Detect which cell encompasses the target text, then output its (x, y) center coordinate. 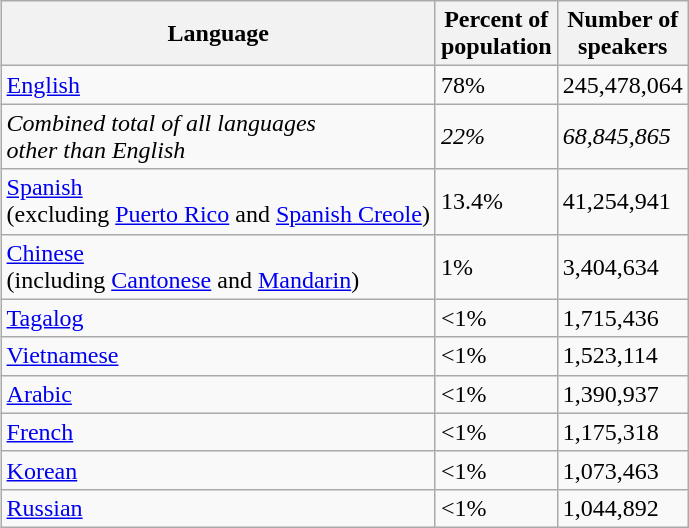
Korean (218, 470)
Tagalog (218, 318)
22% (496, 136)
1,044,892 (622, 508)
1,715,436 (622, 318)
1,390,937 (622, 394)
3,404,634 (622, 266)
13.4% (496, 202)
French (218, 432)
Language (218, 34)
78% (496, 85)
245,478,064 (622, 85)
Chinese(including Cantonese and Mandarin) (218, 266)
1% (496, 266)
Percent ofpopulation (496, 34)
1,175,318 (622, 432)
Spanish(excluding Puerto Rico and Spanish Creole) (218, 202)
1,073,463 (622, 470)
68,845,865 (622, 136)
Russian (218, 508)
1,523,114 (622, 356)
Number ofspeakers (622, 34)
41,254,941 (622, 202)
Arabic (218, 394)
Vietnamese (218, 356)
English (218, 85)
Combined total of all languagesother than English (218, 136)
